Detect which cell encompasses the target text, then output its (X, Y) center coordinate. 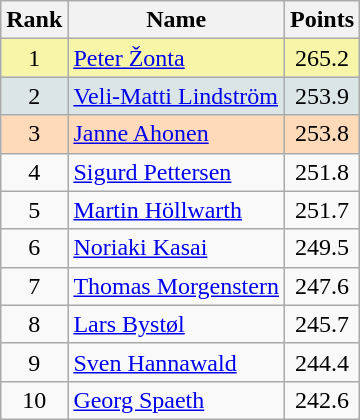
Sigurd Pettersen (176, 172)
265.2 (322, 58)
1 (34, 58)
242.6 (322, 400)
247.6 (322, 286)
253.9 (322, 96)
6 (34, 248)
Peter Žonta (176, 58)
251.7 (322, 210)
2 (34, 96)
10 (34, 400)
Sven Hannawald (176, 362)
Lars Bystøl (176, 324)
3 (34, 134)
251.8 (322, 172)
Thomas Morgenstern (176, 286)
7 (34, 286)
9 (34, 362)
Martin Höllwarth (176, 210)
5 (34, 210)
8 (34, 324)
249.5 (322, 248)
Points (322, 20)
245.7 (322, 324)
253.8 (322, 134)
Name (176, 20)
Veli-Matti Lindström (176, 96)
Rank (34, 20)
Georg Spaeth (176, 400)
244.4 (322, 362)
4 (34, 172)
Janne Ahonen (176, 134)
Noriaki Kasai (176, 248)
